Identify which cell holds the provided text, then report its [x, y] central coordinate. 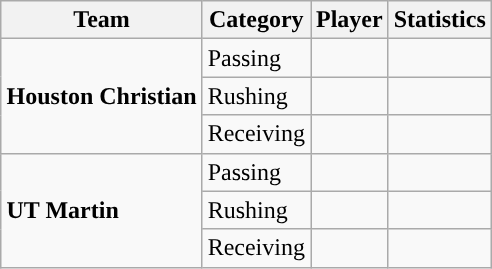
Houston Christian [102, 96]
Player [349, 20]
Team [102, 20]
Statistics [440, 20]
UT Martin [102, 210]
Category [256, 20]
